Find where the given text appears and provide that cell's center as [X, Y] coordinate. 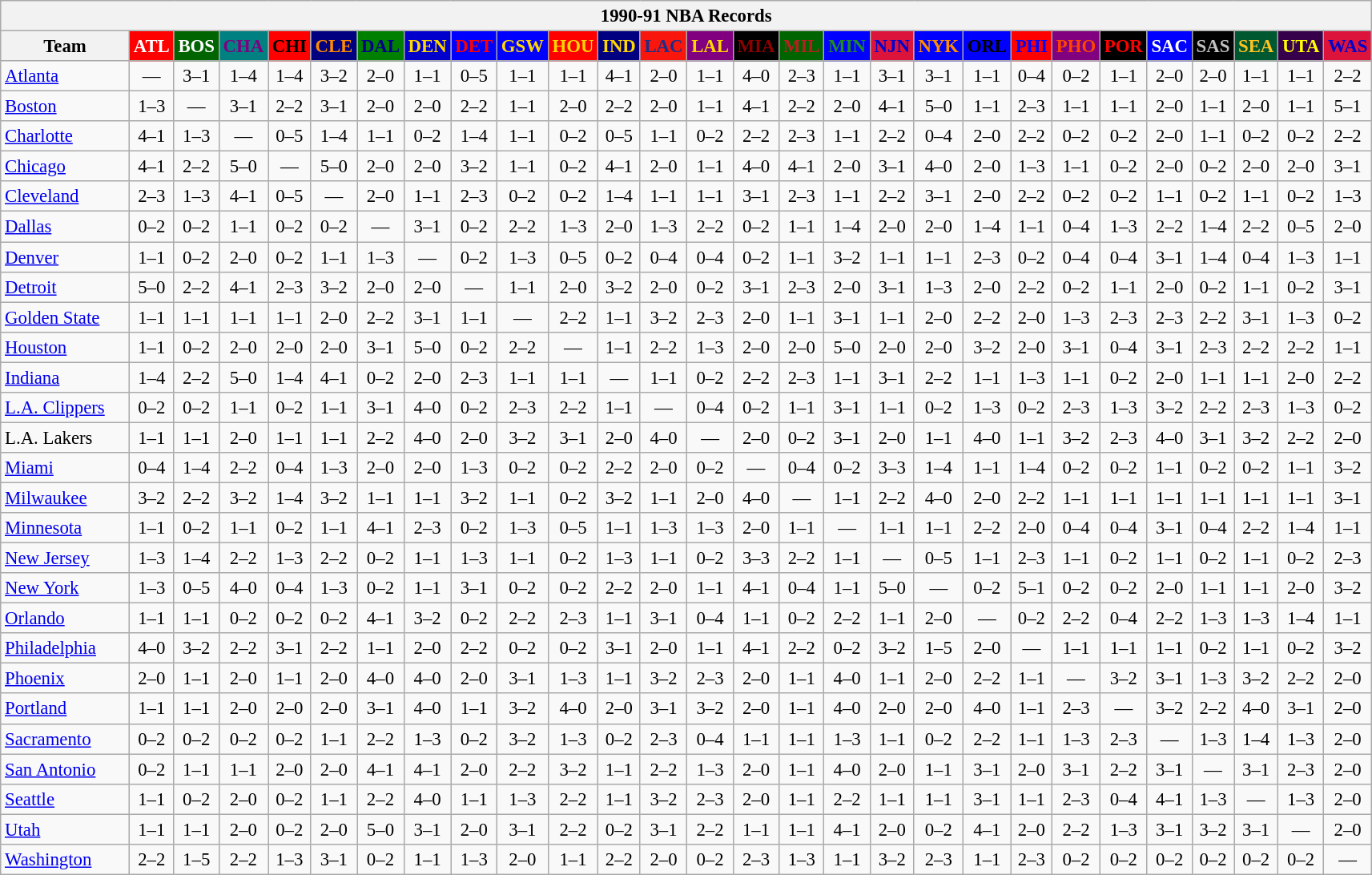
MIL [802, 46]
Miami [66, 468]
DAL [381, 46]
Phoenix [66, 679]
Boston [66, 107]
CLE [333, 46]
Houston [66, 347]
Utah [66, 829]
Detroit [66, 287]
Orlando [66, 619]
Dallas [66, 227]
NYK [939, 46]
Chicago [66, 167]
SAC [1169, 46]
CHA [243, 46]
SAS [1213, 46]
San Antonio [66, 769]
Portland [66, 709]
IND [619, 46]
DET [474, 46]
Denver [66, 257]
HOU [573, 46]
POR [1123, 46]
L.A. Clippers [66, 408]
BOS [196, 46]
ORL [987, 46]
GSW [522, 46]
Charlotte [66, 136]
Washington [66, 860]
PHI [1032, 46]
MIN [847, 46]
DEN [428, 46]
ATL [151, 46]
Philadelphia [66, 648]
Cleveland [66, 196]
1990-91 NBA Records [686, 16]
Indiana [66, 377]
Team [66, 46]
NJN [892, 46]
SEA [1256, 46]
LAL [710, 46]
Minnesota [66, 528]
CHI [289, 46]
L.A. Lakers [66, 437]
UTA [1301, 46]
LAC [663, 46]
New York [66, 588]
WAS [1348, 46]
Golden State [66, 317]
Sacramento [66, 739]
Milwaukee [66, 498]
Seattle [66, 799]
PHO [1076, 46]
MIA [756, 46]
Atlanta [66, 76]
New Jersey [66, 558]
